Search for the cell housing the specified text and yield its [X, Y] center coordinate. 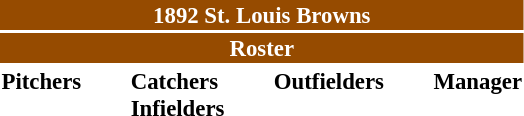
1892 St. Louis Browns [262, 15]
Roster [262, 48]
